Return (X, Y) of the center of cell containing provided text 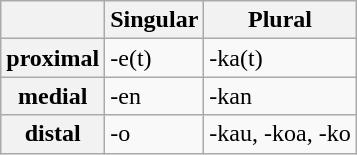
medial (53, 96)
-o (154, 134)
-kan (280, 96)
-ka(t) (280, 58)
distal (53, 134)
-e(t) (154, 58)
Plural (280, 20)
-kau, -koa, -ko (280, 134)
proximal (53, 58)
Singular (154, 20)
-en (154, 96)
